Detect which cell encompasses the target text, then output its [X, Y] center coordinate. 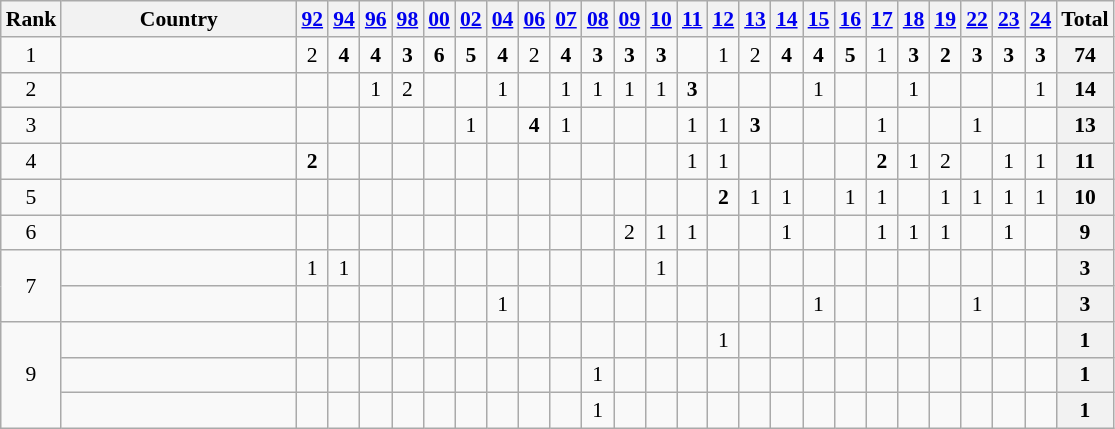
7 [32, 286]
18 [914, 19]
19 [945, 19]
98 [408, 19]
22 [977, 19]
23 [1009, 19]
09 [630, 19]
16 [850, 19]
24 [1041, 19]
96 [376, 19]
Rank [32, 19]
02 [471, 19]
94 [344, 19]
74 [1084, 55]
07 [566, 19]
92 [312, 19]
15 [819, 19]
04 [503, 19]
06 [534, 19]
Total [1084, 19]
00 [439, 19]
17 [882, 19]
08 [598, 19]
12 [723, 19]
Country [178, 19]
